Output the (x, y) coordinate of the center of the cell containing the given text.  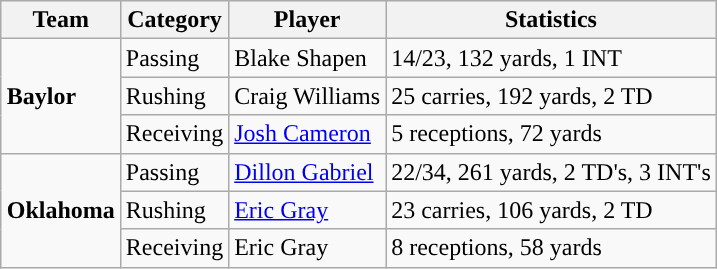
25 carries, 192 yards, 2 TD (552, 96)
Category (174, 20)
8 receptions, 58 yards (552, 248)
23 carries, 106 yards, 2 TD (552, 210)
Baylor (60, 96)
Statistics (552, 20)
Dillon Gabriel (308, 172)
5 receptions, 72 yards (552, 134)
Craig Williams (308, 96)
Player (308, 20)
Oklahoma (60, 210)
Josh Cameron (308, 134)
Team (60, 20)
14/23, 132 yards, 1 INT (552, 58)
22/34, 261 yards, 2 TD's, 3 INT's (552, 172)
Blake Shapen (308, 58)
